Find where the given text appears and provide that cell's center as [X, Y] coordinate. 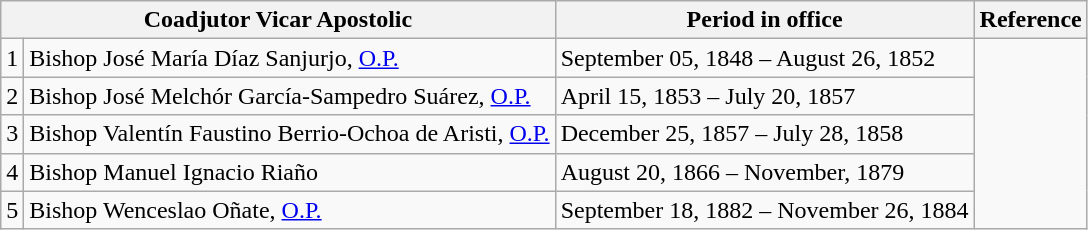
April 15, 1853 – July 20, 1857 [764, 96]
Bishop Wenceslao Oñate, O.P. [290, 210]
August 20, 1866 – November, 1879 [764, 172]
Bishop José María Díaz Sanjurjo, O.P. [290, 58]
Bishop Valentín Faustino Berrio-Ochoa de Aristi, O.P. [290, 134]
Coadjutor Vicar Apostolic [278, 20]
September 05, 1848 – August 26, 1852 [764, 58]
December 25, 1857 – July 28, 1858 [764, 134]
1 [12, 58]
3 [12, 134]
4 [12, 172]
September 18, 1882 – November 26, 1884 [764, 210]
Period in office [764, 20]
Reference [1030, 20]
5 [12, 210]
2 [12, 96]
Bishop José Melchór García-Sampedro Suárez, O.P. [290, 96]
Bishop Manuel Ignacio Riaño [290, 172]
